Pinpoint the cell where the given text exists, returning its (x, y) midpoint coordinate. 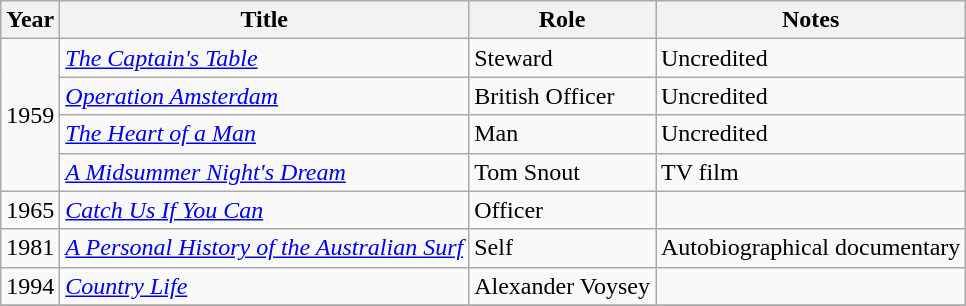
Tom Snout (562, 172)
Role (562, 20)
A Personal History of the Australian Surf (264, 248)
Man (562, 134)
Catch Us If You Can (264, 210)
Alexander Voysey (562, 286)
Steward (562, 58)
1994 (30, 286)
Operation Amsterdam (264, 96)
A Midsummer Night's Dream (264, 172)
Autobiographical documentary (811, 248)
Notes (811, 20)
Country Life (264, 286)
The Heart of a Man (264, 134)
1959 (30, 115)
1965 (30, 210)
Self (562, 248)
Year (30, 20)
TV film (811, 172)
1981 (30, 248)
The Captain's Table (264, 58)
Title (264, 20)
Officer (562, 210)
British Officer (562, 96)
